Search for the cell housing the specified text and yield its (x, y) center coordinate. 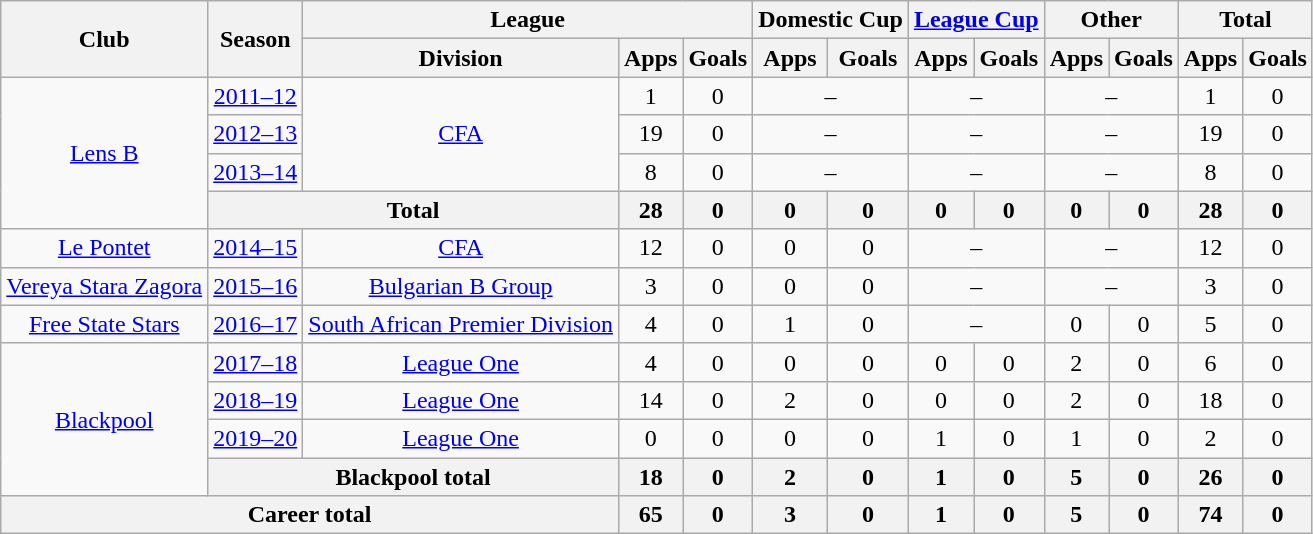
2012–13 (256, 134)
Other (1111, 20)
74 (1210, 515)
Domestic Cup (831, 20)
League (528, 20)
Season (256, 39)
65 (650, 515)
2018–19 (256, 400)
Career total (310, 515)
Le Pontet (104, 248)
6 (1210, 362)
26 (1210, 477)
Blackpool (104, 419)
2015–16 (256, 286)
2019–20 (256, 438)
Free State Stars (104, 324)
2013–14 (256, 172)
League Cup (976, 20)
Lens B (104, 153)
14 (650, 400)
Bulgarian B Group (461, 286)
2011–12 (256, 96)
2014–15 (256, 248)
2017–18 (256, 362)
Club (104, 39)
Vereya Stara Zagora (104, 286)
2016–17 (256, 324)
South African Premier Division (461, 324)
Blackpool total (414, 477)
Division (461, 58)
